Return (X, Y) of the center of cell containing provided text 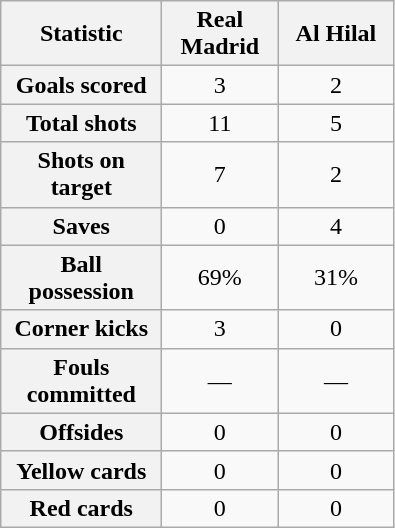
Goals scored (82, 85)
Shots on target (82, 174)
4 (336, 226)
Real Madrid (220, 34)
Statistic (82, 34)
Corner kicks (82, 329)
Offsides (82, 432)
Yellow cards (82, 470)
Ball possession (82, 278)
Red cards (82, 508)
69% (220, 278)
Fouls committed (82, 380)
7 (220, 174)
5 (336, 123)
Total shots (82, 123)
11 (220, 123)
Al Hilal (336, 34)
31% (336, 278)
Saves (82, 226)
